Pinpoint the cell where the given text exists, returning its (X, Y) midpoint coordinate. 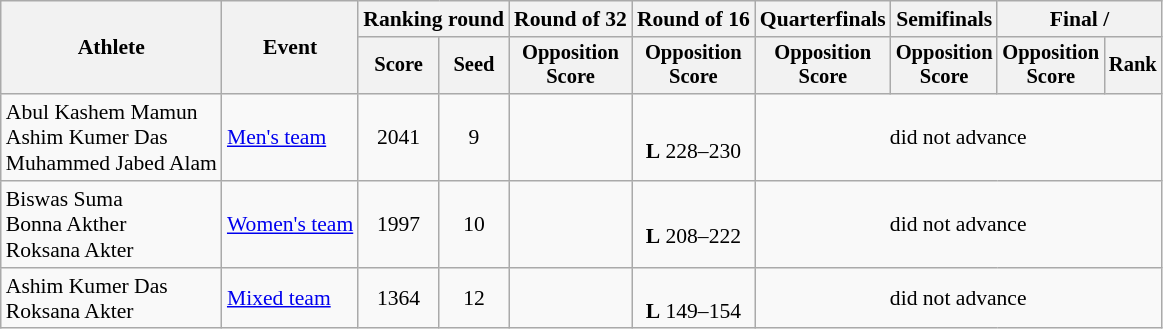
2041 (398, 138)
Athlete (112, 48)
Abul Kashem MamunAshim Kumer DasMuhammed Jabed Alam (112, 138)
Event (290, 48)
Mixed team (290, 298)
L 208–222 (694, 224)
10 (474, 224)
Biswas SumaBonna AktherRoksana Akter (112, 224)
L 149–154 (694, 298)
Rank (1133, 66)
Ranking round (434, 19)
Men's team (290, 138)
Semifinals (944, 19)
12 (474, 298)
Quarterfinals (823, 19)
Round of 32 (570, 19)
Round of 16 (694, 19)
Ashim Kumer DasRoksana Akter (112, 298)
1997 (398, 224)
9 (474, 138)
Seed (474, 66)
Final / (1079, 19)
1364 (398, 298)
Score (398, 66)
L 228–230 (694, 138)
Women's team (290, 224)
